Identify which cell holds the provided text, then report its [x, y] central coordinate. 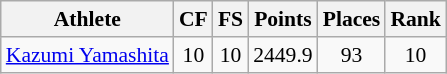
93 [352, 55]
FS [230, 19]
2449.9 [282, 55]
Rank [416, 19]
Places [352, 19]
Athlete [88, 19]
CF [194, 19]
Kazumi Yamashita [88, 55]
Points [282, 19]
